Capture the cell that displays the provided text and extract its [x, y] central coordinate. 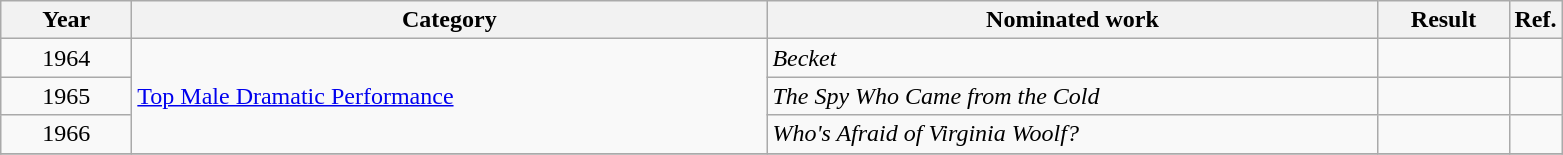
Ref. [1536, 20]
Becket [1072, 58]
1966 [66, 134]
Who's Afraid of Virginia Woolf? [1072, 134]
Top Male Dramatic Performance [450, 96]
Year [66, 20]
Category [450, 20]
The Spy Who Came from the Cold [1072, 96]
1964 [66, 58]
Result [1444, 20]
Nominated work [1072, 20]
1965 [66, 96]
